Identify which cell holds the provided text, then report its [X, Y] central coordinate. 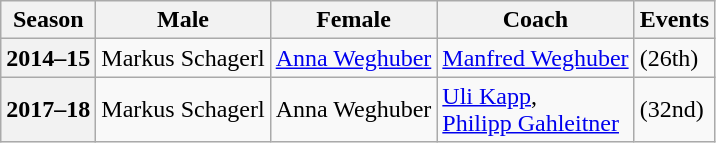
Female [354, 20]
Season [48, 20]
2014–15 [48, 58]
(26th) [674, 58]
Events [674, 20]
Male [183, 20]
Manfred Weghuber [536, 58]
2017–18 [48, 110]
Uli Kapp,Philipp Gahleitner [536, 110]
(32nd) [674, 110]
Coach [536, 20]
